Capture the cell that displays the provided text and extract its [x, y] central coordinate. 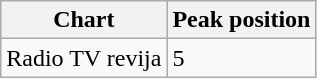
Peak position [242, 20]
5 [242, 58]
Chart [84, 20]
Radio TV revija [84, 58]
